Search for the cell housing the specified text and yield its (x, y) center coordinate. 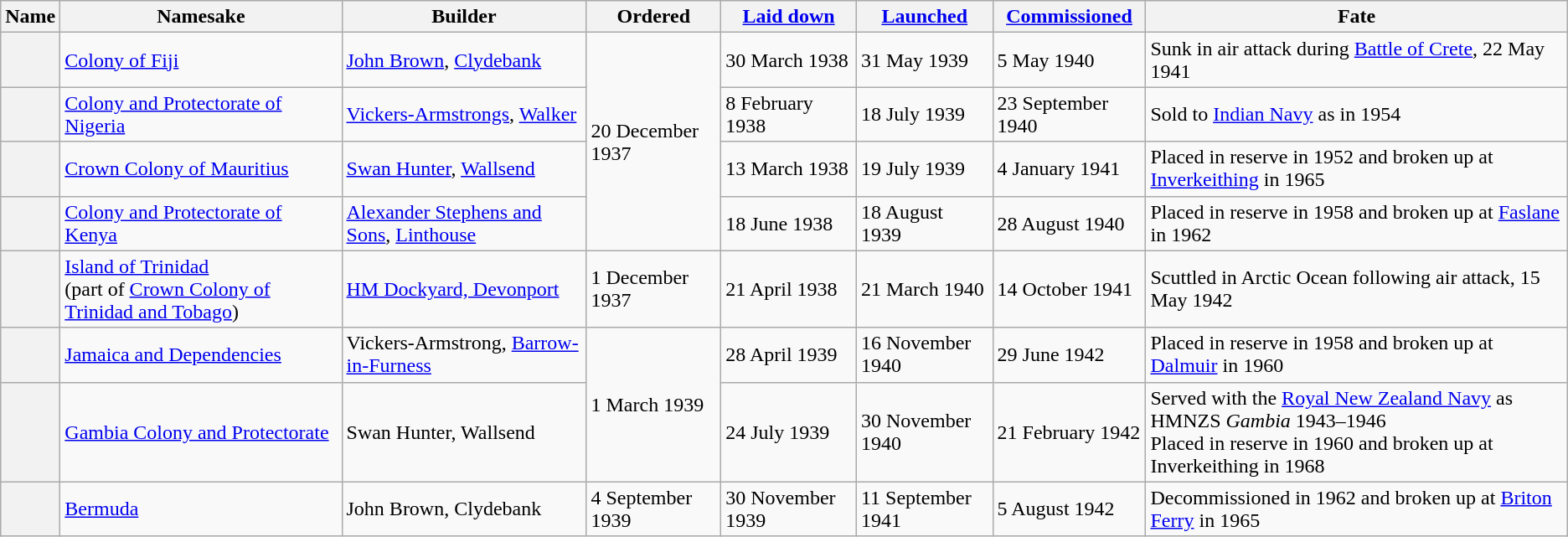
21 April 1938 (789, 289)
Fate (1357, 17)
8 February 1938 (789, 114)
Builder (464, 17)
Placed in reserve in 1958 and broken up at Faslane in 1962 (1357, 223)
Vickers-Armstrongs, Walker (464, 114)
Decommissioned in 1962 and broken up at Briton Ferry in 1965 (1357, 509)
31 May 1939 (925, 60)
Colony and Protectorate of Kenya (201, 223)
Vickers-Armstrong, Barrow-in-Furness (464, 355)
Scuttled in Arctic Ocean following air attack, 15 May 1942 (1357, 289)
18 August 1939 (925, 223)
Served with the Royal New Zealand Navy as HMNZS Gambia 1943–1946Placed in reserve in 1960 and broken up at Inverkeithing in 1968 (1357, 432)
5 August 1942 (1069, 509)
16 November 1940 (925, 355)
Commissioned (1069, 17)
28 April 1939 (789, 355)
23 September 1940 (1069, 114)
4 January 1941 (1069, 169)
Colony of Fiji (201, 60)
Placed in reserve in 1952 and broken up at Inverkeithing in 1965 (1357, 169)
Jamaica and Dependencies (201, 355)
Placed in reserve in 1958 and broken up at Dalmuir in 1960 (1357, 355)
21 March 1940 (925, 289)
Laid down (789, 17)
18 July 1939 (925, 114)
14 October 1941 (1069, 289)
24 July 1939 (789, 432)
30 November 1939 (789, 509)
Bermuda (201, 509)
21 February 1942 (1069, 432)
1 December 1937 (653, 289)
Name (30, 17)
Colony and Protectorate of Nigeria (201, 114)
18 June 1938 (789, 223)
Gambia Colony and Protectorate (201, 432)
Ordered (653, 17)
Sunk in air attack during Battle of Crete, 22 May 1941 (1357, 60)
4 September 1939 (653, 509)
1 March 1939 (653, 405)
13 March 1938 (789, 169)
HM Dockyard, Devonport (464, 289)
28 August 1940 (1069, 223)
20 December 1937 (653, 142)
11 September 1941 (925, 509)
5 May 1940 (1069, 60)
Sold to Indian Navy as in 1954 (1357, 114)
30 March 1938 (789, 60)
29 June 1942 (1069, 355)
Namesake (201, 17)
Alexander Stephens and Sons, Linthouse (464, 223)
Crown Colony of Mauritius (201, 169)
30 November 1940 (925, 432)
19 July 1939 (925, 169)
Launched (925, 17)
Island of Trinidad(part of Crown Colony of Trinidad and Tobago) (201, 289)
